From the cell containing the given text, extract its center point as (X, Y) coordinate. 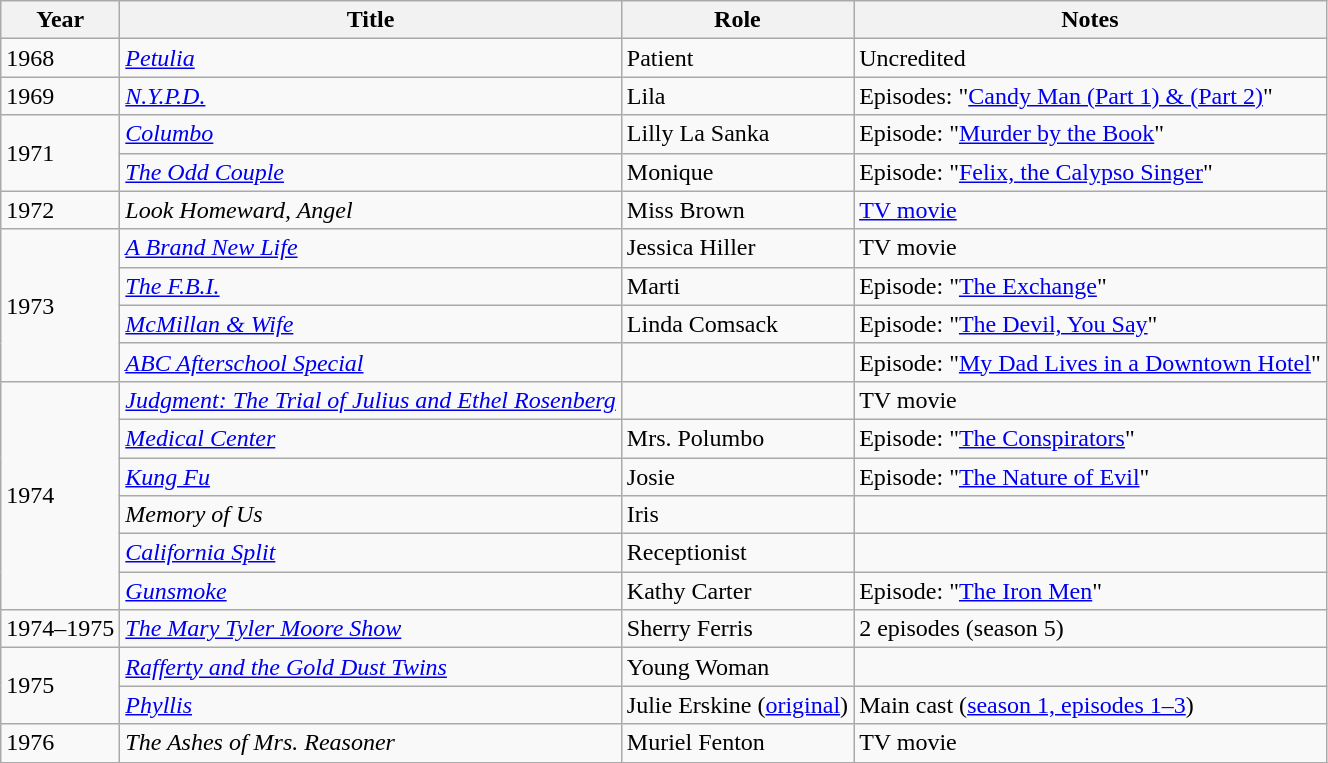
1976 (60, 743)
Gunsmoke (370, 591)
The Mary Tyler Moore Show (370, 629)
Look Homeward, Angel (370, 210)
1969 (60, 96)
1968 (60, 58)
Judgment: The Trial of Julius and Ethel Rosenberg (370, 400)
Notes (1090, 20)
Memory of Us (370, 515)
Role (737, 20)
Iris (737, 515)
Muriel Fenton (737, 743)
Sherry Ferris (737, 629)
Lilly La Sanka (737, 134)
Mrs. Polumbo (737, 438)
Patient (737, 58)
Episode: "The Conspirators" (1090, 438)
1974 (60, 495)
The F.B.I. (370, 286)
Monique (737, 172)
Episode: "My Dad Lives in a Downtown Hotel" (1090, 362)
1974–1975 (60, 629)
Episode: "Felix, the Calypso Singer" (1090, 172)
Columbo (370, 134)
McMillan & Wife (370, 324)
N.Y.P.D. (370, 96)
Episode: "Murder by the Book" (1090, 134)
Kung Fu (370, 477)
The Ashes of Mrs. Reasoner (370, 743)
Lila (737, 96)
Jessica Hiller (737, 248)
Main cast (season 1, episodes 1–3) (1090, 705)
Year (60, 20)
Josie (737, 477)
Marti (737, 286)
Young Woman (737, 667)
Title (370, 20)
Episode: "The Devil, You Say" (1090, 324)
1973 (60, 305)
Episode: "The Nature of Evil" (1090, 477)
2 episodes (season 5) (1090, 629)
Linda Comsack (737, 324)
Petulia (370, 58)
Julie Erskine (original) (737, 705)
A Brand New Life (370, 248)
1975 (60, 686)
Uncredited (1090, 58)
California Split (370, 553)
1971 (60, 153)
Kathy Carter (737, 591)
1972 (60, 210)
The Odd Couple (370, 172)
Rafferty and the Gold Dust Twins (370, 667)
Medical Center (370, 438)
Phyllis (370, 705)
ABC Afterschool Special (370, 362)
Episode: "The Exchange" (1090, 286)
Episode: "The Iron Men" (1090, 591)
Miss Brown (737, 210)
Receptionist (737, 553)
Episodes: "Candy Man (Part 1) & (Part 2)" (1090, 96)
